Extract the (x, y) coordinate from the center of the cell holding the provided text.  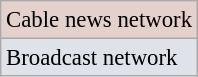
Cable news network (100, 20)
Broadcast network (100, 58)
